Extract the (x, y) coordinate from the center of the cell holding the provided text.  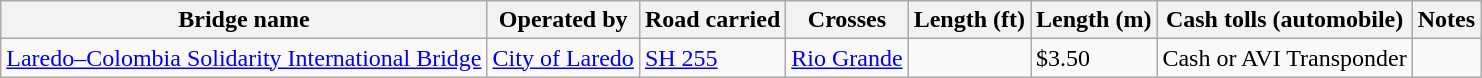
Notes (1446, 20)
Length (m) (1094, 20)
Rio Grande (847, 58)
Cash tolls (automobile) (1284, 20)
Cash or AVI Transponder (1284, 58)
Length (ft) (969, 20)
$3.50 (1094, 58)
Road carried (712, 20)
Operated by (563, 20)
Crosses (847, 20)
City of Laredo (563, 58)
Bridge name (244, 20)
SH 255 (712, 58)
Laredo–Colombia Solidarity International Bridge (244, 58)
